From the cell containing the given text, extract its center point as [X, Y] coordinate. 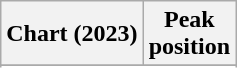
Chart (2023) [72, 34]
Peakposition [189, 34]
